Locate the cell with the specified text and output its (x, y) center coordinate. 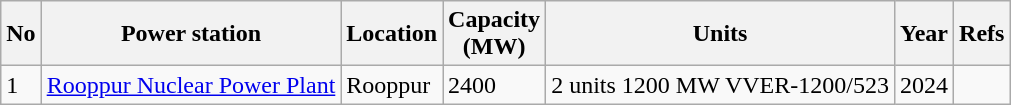
Capacity(MW) (494, 34)
No (21, 34)
2 units 1200 MW VVER-1200/523 (720, 85)
2400 (494, 85)
Location (392, 34)
Refs (982, 34)
Year (924, 34)
Power station (191, 34)
1 (21, 85)
Rooppur Nuclear Power Plant (191, 85)
2024 (924, 85)
Rooppur (392, 85)
Units (720, 34)
